Locate the cell with the specified text and output its [x, y] center coordinate. 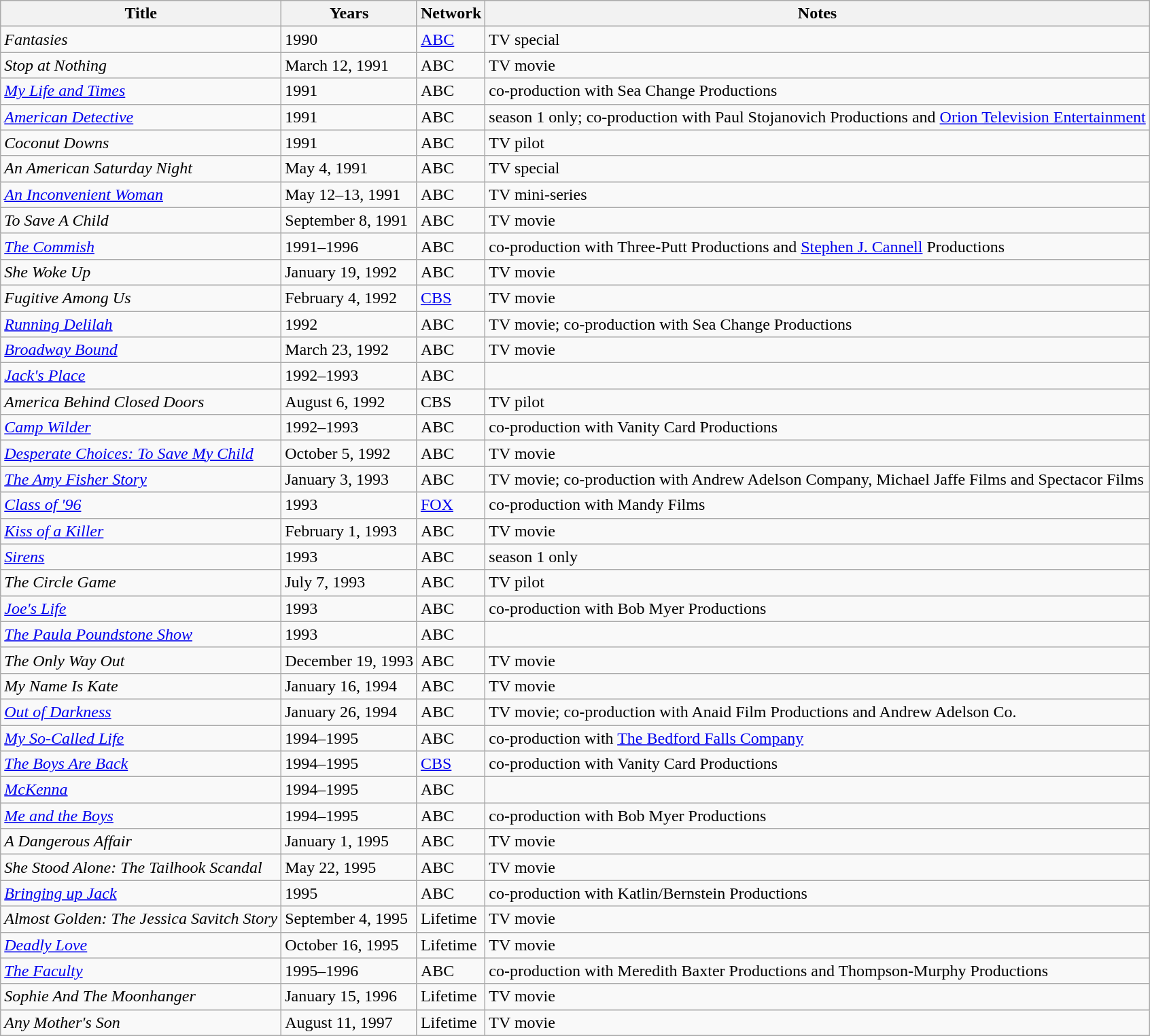
Stop at Nothing [141, 65]
January 16, 1994 [349, 686]
The Amy Fisher Story [141, 479]
Any Mother's Son [141, 1022]
August 6, 1992 [349, 402]
May 22, 1995 [349, 867]
October 5, 1992 [349, 453]
Broadway Bound [141, 350]
The Circle Game [141, 583]
October 16, 1995 [349, 945]
TV movie; co-production with Sea Change Productions [817, 324]
January 19, 1992 [349, 272]
Fantasies [141, 39]
An American Saturday Night [141, 169]
FOX [451, 505]
season 1 only; co-production with Paul Stojanovich Productions and Orion Television Entertainment [817, 117]
She Woke Up [141, 272]
1991–1996 [349, 246]
co-production with Three-Putt Productions and Stephen J. Cannell Productions [817, 246]
co-production with Sea Change Productions [817, 91]
August 11, 1997 [349, 1022]
My So-Called Life [141, 738]
Coconut Downs [141, 143]
The Paula Poundstone Show [141, 634]
A Dangerous Affair [141, 842]
Sophie And The Moonhanger [141, 997]
American Detective [141, 117]
September 8, 1991 [349, 220]
The Only Way Out [141, 660]
March 23, 1992 [349, 350]
Desperate Choices: To Save My Child [141, 453]
Kiss of a Killer [141, 531]
Deadly Love [141, 945]
Out of Darkness [141, 712]
Class of '96 [141, 505]
My Name Is Kate [141, 686]
America Behind Closed Doors [141, 402]
season 1 only [817, 557]
Camp Wilder [141, 428]
Almost Golden: The Jessica Savitch Story [141, 919]
January 1, 1995 [349, 842]
co-production with The Bedford Falls Company [817, 738]
McKenna [141, 790]
Bringing up Jack [141, 893]
Fugitive Among Us [141, 298]
1992 [349, 324]
The Faculty [141, 971]
May 4, 1991 [349, 169]
My Life and Times [141, 91]
Me and the Boys [141, 816]
Notes [817, 14]
co-production with Meredith Baxter Productions and Thompson-Murphy Productions [817, 971]
January 3, 1993 [349, 479]
The Boys Are Back [141, 764]
Jack's Place [141, 376]
co-production with Mandy Films [817, 505]
February 1, 1993 [349, 531]
She Stood Alone: The Tailhook Scandal [141, 867]
Running Delilah [141, 324]
January 15, 1996 [349, 997]
The Commish [141, 246]
TV movie; co-production with Anaid Film Productions and Andrew Adelson Co. [817, 712]
February 4, 1992 [349, 298]
May 12–13, 1991 [349, 194]
TV mini-series [817, 194]
To Save A Child [141, 220]
January 26, 1994 [349, 712]
September 4, 1995 [349, 919]
Years [349, 14]
Joe's Life [141, 608]
March 12, 1991 [349, 65]
TV movie; co-production with Andrew Adelson Company, Michael Jaffe Films and Spectacor Films [817, 479]
Title [141, 14]
1995 [349, 893]
July 7, 1993 [349, 583]
An Inconvenient Woman [141, 194]
Sirens [141, 557]
1995–1996 [349, 971]
co-production with Katlin/Bernstein Productions [817, 893]
Network [451, 14]
December 19, 1993 [349, 660]
1990 [349, 39]
